Scan for the cell matching the given text and deliver its (x, y) coordinate at center. 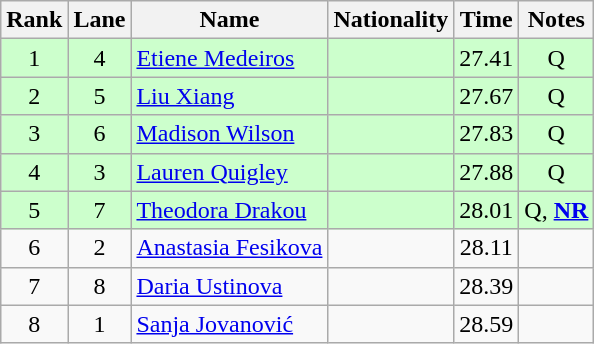
Sanja Jovanović (230, 324)
Time (486, 20)
Nationality (391, 20)
Etiene Medeiros (230, 58)
Madison Wilson (230, 134)
27.41 (486, 58)
27.88 (486, 172)
Theodora Drakou (230, 210)
28.11 (486, 248)
Notes (556, 20)
Lane (100, 20)
Anastasia Fesikova (230, 248)
Daria Ustinova (230, 286)
28.01 (486, 210)
28.39 (486, 286)
27.83 (486, 134)
Liu Xiang (230, 96)
Lauren Quigley (230, 172)
27.67 (486, 96)
Name (230, 20)
Q, NR (556, 210)
28.59 (486, 324)
Rank (34, 20)
